Find where the given text appears and provide that cell's center as [x, y] coordinate. 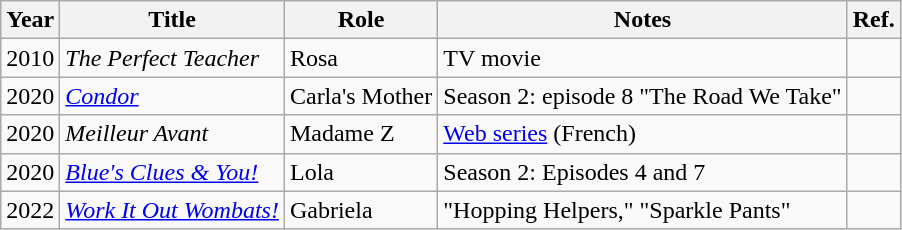
Title [172, 20]
TV movie [642, 58]
Year [30, 20]
Blue's Clues & You! [172, 172]
Madame Z [360, 134]
2022 [30, 210]
Gabriela [360, 210]
Work It Out Wombats! [172, 210]
2010 [30, 58]
Season 2: episode 8 "The Road We Take" [642, 96]
Notes [642, 20]
Rosa [360, 58]
Condor [172, 96]
The Perfect Teacher [172, 58]
Ref. [874, 20]
"Hopping Helpers," "Sparkle Pants" [642, 210]
Lola [360, 172]
Carla's Mother [360, 96]
Season 2: Episodes 4 and 7 [642, 172]
Meilleur Avant [172, 134]
Role [360, 20]
Web series (French) [642, 134]
